Identify which cell holds the provided text, then report its (x, y) central coordinate. 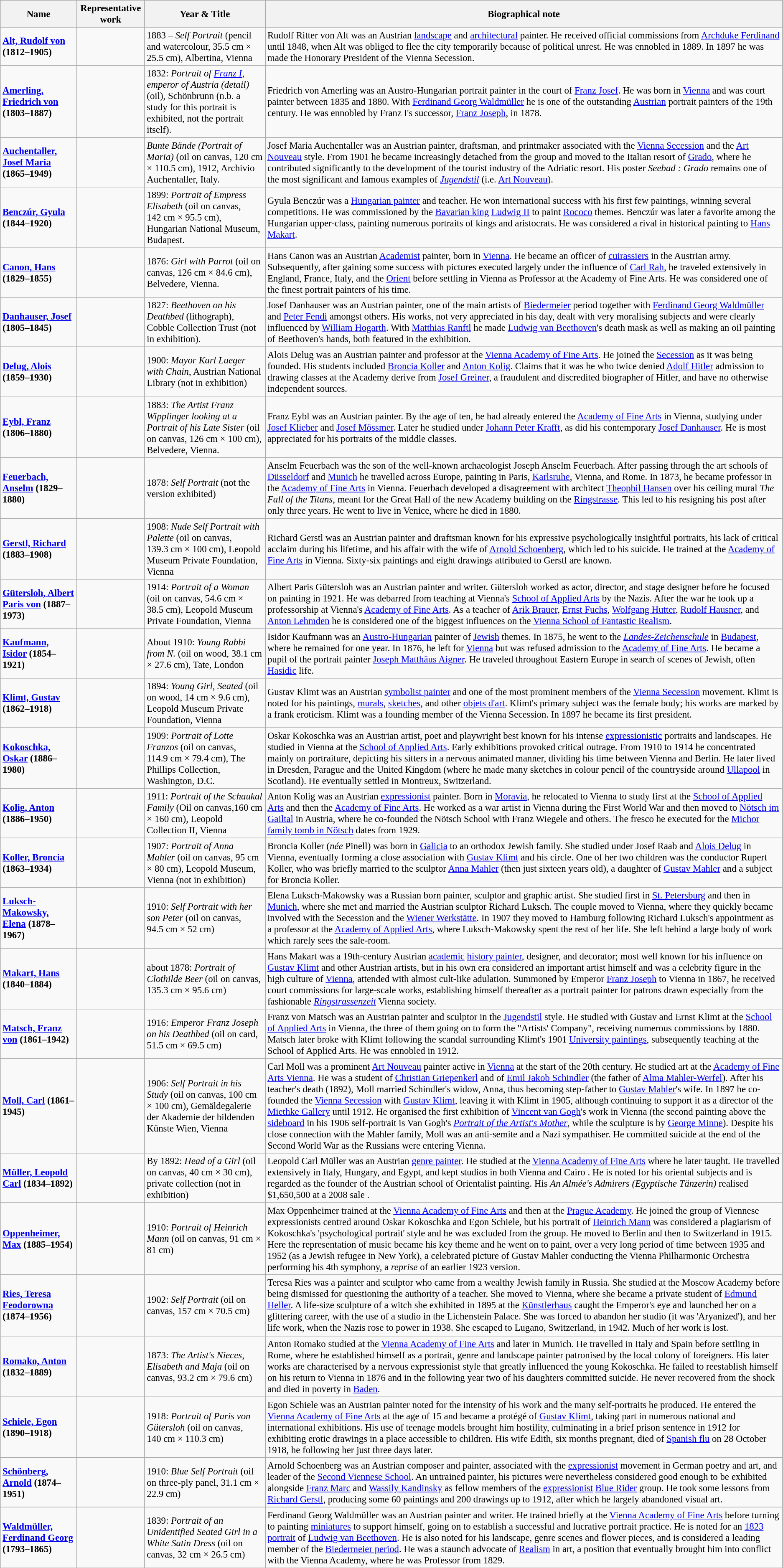
Ries, Teresa Feodorowna (1874–1956) (38, 1306)
1876: Girl with Parrot (oil on canvas, 126 cm × 84.6 cm), Belvedere, Vienna. (205, 273)
1907: Portrait of Anna Mahler (oil on canvas, 95 cm × 80 cm), Leopold Museum, Vienna (not in exhibition) (205, 863)
1883: The Artist Franz Wipplinger looking at a Portrait of his Late Sister (oil on canvas, 126 cm × 100 cm), Belvedere, Vienna. (205, 427)
1910: Portrait of Heinrich Mann (oil on canvas, 91 cm × 81 cm) (205, 1239)
1902: Self Portrait (oil on canvas, 157 cm × 70.5 cm) (205, 1306)
1900: Mayor Karl Lueger with Chain, Austrian National Library (not in exhibition) (205, 372)
Waldmüller, Ferdinand Georg (1793–1865) (38, 1538)
1832: Portrait of Franz I, emperor of Austria (detail) (oil), Schönbrunn (n.b. a study for this portrait is exhibited, not the portrait itself). (205, 102)
Representative work (110, 14)
1916: Emperor Franz Joseph on his Deathbed (oil on card, 51.5 cm × 69.5 cm) (205, 1034)
1878: Self Portrait (not the version exhibited) (205, 488)
1873: The Artist's Nieces, Elisabeth and Maja (oil on canvas, 93.2 cm × 79.6 cm) (205, 1366)
1910: Self Portrait with her son Peter (oil on canvas, 94.5 cm × 52 cm) (205, 918)
Benczúr, Gyula (1844–1920) (38, 218)
Canon, Hans (1829–1855) (38, 273)
1908: Nude Self Portrait with Palette (oil on canvas, 139.3 cm × 100 cm), Leopold Museum Private Foundation, Vienna (205, 549)
1918: Portrait of Paris von Gütersloh (oil on canvas, 140 cm × 110.3 cm) (205, 1427)
Name (38, 14)
Eybl, Franz (1806–1880) (38, 427)
Schönberg, Arnold (1874–1951) (38, 1482)
Gerstl, Richard (1883–1908) (38, 549)
Bunte Bände (Portrait of Maria) (oil on canvas, 120 cm × 110.5 cm), 1912, Archivio Auchentaller, Italy. (205, 163)
1894: Young Girl, Seated (oil on wood, 14 cm × 9.6 cm), Leopold Museum Private Foundation, Vienna (205, 703)
1883 – Self Portrait (pencil and watercolour, 35.5 cm × 25.5 cm), Albertina, Vienna (205, 47)
Alt, Rudolf von (1812–1905) (38, 47)
Makart, Hans (1840–1884) (38, 979)
Auchentaller, Josef Maria (1865–1949) (38, 163)
Year & Title (205, 14)
Matsch, Franz von (1861–1942) (38, 1034)
About 1910: Young Rabbi from N. (oil on wood, 38.1 cm × 27.6 cm), Tate, London (205, 653)
Amerling, Friedrich von (1803–1887) (38, 102)
Biographical note (524, 14)
Gütersloh, Albert Paris von (1887–1973) (38, 604)
Schiele, Egon (1890–1918) (38, 1427)
1911: Portrait of the Schaukal Family (Oil on canvas,160 cm × 160 cm), Leopold Collection II, Vienna (205, 814)
1910: Blue Self Portrait (oil on three-ply panel, 31.1 cm × 22.9 cm) (205, 1482)
Feuerbach, Anselm (1829–1880) (38, 488)
1827: Beethoven on his Deathbed (lithograph), Cobble Collection Trust (not in exhibition). (205, 322)
Kokoschka, Oskar (1886–1980) (38, 758)
Müller, Leopold Carl (1834–1892) (38, 1178)
By 1892: Head of a Girl (oil on canvas, 40 cm × 30 cm), private collection (not in exhibition) (205, 1178)
Klimt, Gustav (1862–1918) (38, 703)
Oppenheimer, Max (1885–1954) (38, 1239)
Kolig, Anton (1886–1950) (38, 814)
1839: Portrait of an Unidentified Seated Girl in a White Satin Dress (oil on canvas, 32 cm × 26.5 cm) (205, 1538)
Koller, Broncia (1863–1934) (38, 863)
1909: Portrait of Lotte Franzos (oil on canvas, 114.9 cm × 79.4 cm), The Phillips Collection, Washington, D.C. (205, 758)
1914: Portrait of a Woman (oil on canvas, 54.6 cm × 38.5 cm), Leopold Museum Private Foundation, Vienna (205, 604)
Romako, Anton (1832–1889) (38, 1366)
1906: Self Portrait in his Study (oil on canvas, 100 cm × 100 cm), Gemäldegalerie der Akademie der bildenden Künste Wien, Vienna (205, 1106)
Danhauser, Josef (1805–1845) (38, 322)
Kaufmann, Isidor (1854–1921) (38, 653)
1899: Portrait of Empress Elisabeth (oil on canvas, 142 cm × 95.5 cm), Hungarian National Museum, Budapest. (205, 218)
Delug, Alois (1859–1930) (38, 372)
Luksch-Makowsky, Elena (1878–1967) (38, 918)
Moll, Carl (1861–1945) (38, 1106)
about 1878: Portrait of Clothilde Beer (oil on canvas, 135.3 cm × 95.6 cm) (205, 979)
